Determine the [X, Y] coordinate at the center of the cell enclosing the given text.  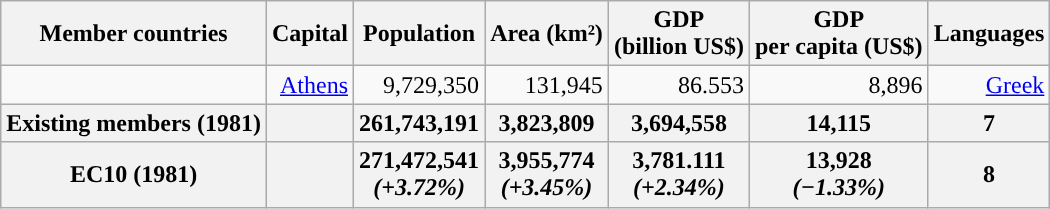
131,945 [547, 85]
Member countries [134, 34]
3,955,774 (+3.45%) [547, 174]
7 [989, 123]
3,781.111 (+2.34%) [678, 174]
9,729,350 [420, 85]
GDP (billion US$) [678, 34]
271,472,541 (+3.72%) [420, 174]
Population [420, 34]
3,694,558 [678, 123]
13,928 (−1.33%) [838, 174]
14,115 [838, 123]
261,743,191 [420, 123]
86.553 [678, 85]
Greek [989, 85]
Capital [310, 34]
Languages [989, 34]
GDP per capita (US$) [838, 34]
Athens [310, 85]
Area (km²) [547, 34]
8,896 [838, 85]
8 [989, 174]
3,823,809 [547, 123]
EC10 (1981) [134, 174]
Existing members (1981) [134, 123]
